Scan for the cell matching the given text and deliver its [X, Y] coordinate at center. 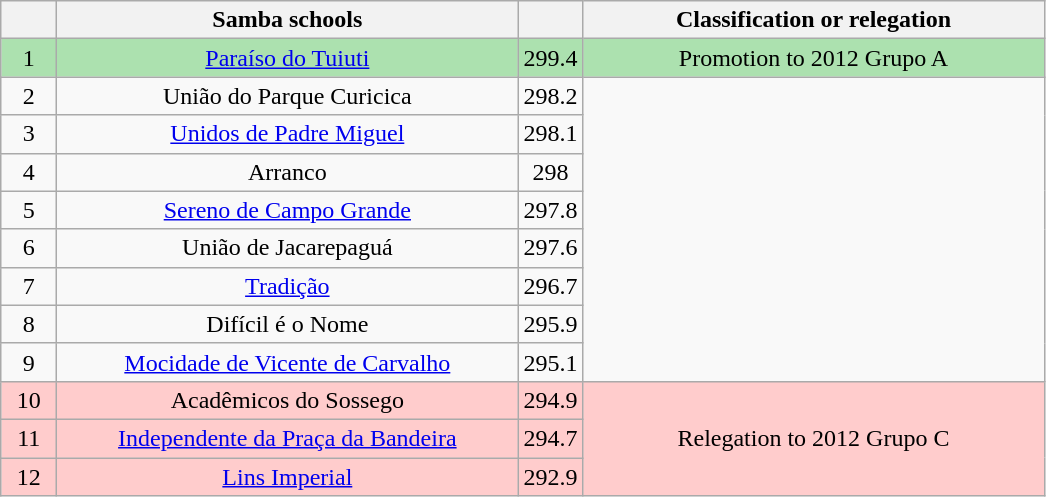
Classification or relegation [814, 20]
Mocidade de Vicente de Carvalho [288, 362]
Samba schools [288, 20]
298.2 [550, 96]
Arranco [288, 172]
Difícil é o Nome [288, 324]
Acadêmicos do Sossego [288, 400]
6 [29, 248]
11 [29, 438]
292.9 [550, 477]
297.6 [550, 248]
Tradição [288, 286]
5 [29, 210]
Independente da Praça da Bandeira [288, 438]
294.9 [550, 400]
1 [29, 58]
295.9 [550, 324]
10 [29, 400]
297.8 [550, 210]
298 [550, 172]
2 [29, 96]
7 [29, 286]
298.1 [550, 134]
Paraíso do Tuiuti [288, 58]
295.1 [550, 362]
Promotion to 2012 Grupo A [814, 58]
4 [29, 172]
12 [29, 477]
9 [29, 362]
União de Jacarepaguá [288, 248]
Relegation to 2012 Grupo C [814, 438]
Lins Imperial [288, 477]
296.7 [550, 286]
299.4 [550, 58]
Sereno de Campo Grande [288, 210]
Unidos de Padre Miguel [288, 134]
União do Parque Curicica [288, 96]
3 [29, 134]
8 [29, 324]
294.7 [550, 438]
